Return the [x, y] coordinate for the center point of the cell that contains the specified text.  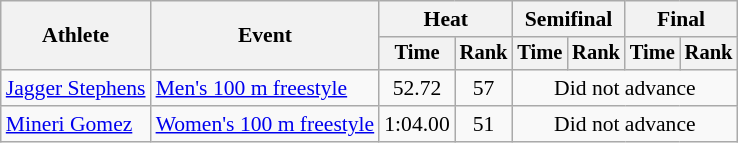
57 [484, 88]
Women's 100 m freestyle [266, 124]
Athlete [76, 36]
Jagger Stephens [76, 88]
Semifinal [568, 19]
Mineri Gomez [76, 124]
Event [266, 36]
52.72 [416, 88]
Men's 100 m freestyle [266, 88]
Final [681, 19]
51 [484, 124]
1:04.00 [416, 124]
Heat [446, 19]
